Search for the cell housing the specified text and yield its [X, Y] center coordinate. 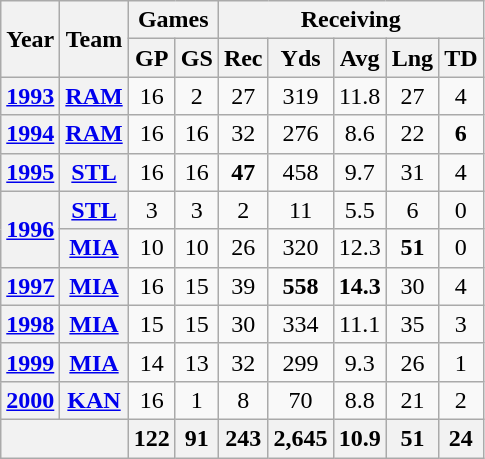
35 [412, 324]
14.3 [360, 286]
558 [300, 286]
8.6 [360, 134]
KAN [94, 400]
31 [412, 172]
1998 [30, 324]
9.3 [360, 362]
319 [300, 96]
299 [300, 362]
14 [152, 362]
11.1 [360, 324]
70 [300, 400]
Year [30, 39]
11.8 [360, 96]
91 [196, 438]
334 [300, 324]
22 [412, 134]
Team [94, 39]
TD [461, 58]
24 [461, 438]
13 [196, 362]
1996 [30, 229]
Receiving [350, 20]
GS [196, 58]
11 [300, 210]
5.5 [360, 210]
Rec [243, 58]
Yds [300, 58]
1997 [30, 286]
1993 [30, 96]
39 [243, 286]
12.3 [360, 248]
9.7 [360, 172]
2000 [30, 400]
10.9 [360, 438]
GP [152, 58]
2,645 [300, 438]
8.8 [360, 400]
276 [300, 134]
Avg [360, 58]
458 [300, 172]
1995 [30, 172]
Games [173, 20]
1999 [30, 362]
8 [243, 400]
47 [243, 172]
320 [300, 248]
21 [412, 400]
122 [152, 438]
Lng [412, 58]
1994 [30, 134]
243 [243, 438]
